Locate the cell with the specified text and output its (x, y) center coordinate. 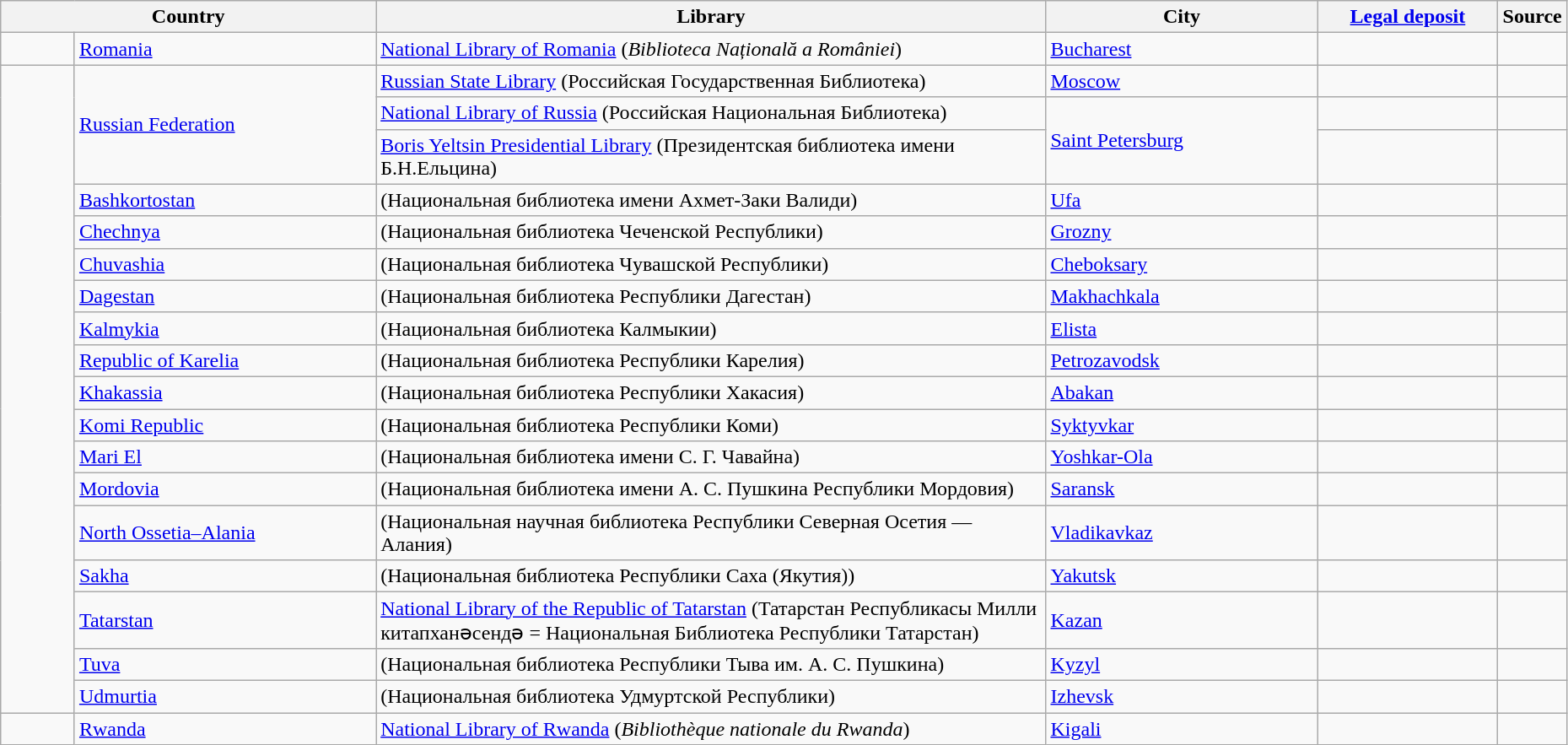
Kigali (1182, 728)
(Национальная библиотека имени А. С. Пушкина Республики Мордовия) (711, 489)
Kyzyl (1182, 664)
(Национальная библиотека имени Ахмет-Заки Валиди) (711, 200)
Yoshkar-Ola (1182, 457)
Russian Federation (224, 125)
Republic of Karelia (224, 360)
Bucharest (1182, 49)
Grozny (1182, 232)
Russian State Library (Российская Государственная Библиотека) (711, 81)
Yakutsk (1182, 576)
Khakassia (224, 392)
Mari El (224, 457)
(Национальная библиотека Республики Саха (Якутия)) (711, 576)
(Национальная библиотека Республики Карелия) (711, 360)
National Library of Romania (Biblioteca Națională a României) (711, 49)
(Национальная библиотека Чеченской Республики) (711, 232)
(Национальная библиотека имени С. Г. Чавайна) (711, 457)
Izhevsk (1182, 696)
Tuva (224, 664)
Makhachkala (1182, 296)
Moscow (1182, 81)
Library (711, 17)
City (1182, 17)
North Ossetia–Alania (224, 533)
Abakan (1182, 392)
(Национальная библиотека Чувашской Республики) (711, 264)
Udmurtia (224, 696)
Rwanda (224, 728)
Dagestan (224, 296)
Legal deposit (1408, 17)
Bashkortostan (224, 200)
Kazan (1182, 621)
Source (1532, 17)
Vladikavkaz (1182, 533)
Petrozavodsk (1182, 360)
Romania (224, 49)
(Национальная научная библиотека Республики Северная Осетия — Алания) (711, 533)
Tatarstan (224, 621)
(Национальная библиотека Республики Дагестан) (711, 296)
(Национальная библиотека Республики Хакасия) (711, 392)
Sakha (224, 576)
Saransk (1182, 489)
National Library of Rwanda (Bibliothèque nationale du Rwanda) (711, 728)
(Национальная библиотека Республики Тыва им. А. С. Пушкина) (711, 664)
Kalmykia (224, 328)
Chuvashia (224, 264)
(Национальная библиотека Калмыкии) (711, 328)
National Library of the Republic of Tatarstan (Татарстан Республикасы Милли китапханәсендә = Национальная Библиотека Республики Татарстан) (711, 621)
Syktyvkar (1182, 424)
Komi Republic (224, 424)
Elista (1182, 328)
Saint Petersburg (1182, 140)
Cheboksary (1182, 264)
(Национальная библиотека Удмуртской Республики) (711, 696)
Mordovia (224, 489)
Boris Yeltsin Presidential Library (Президентская библиотека имени Б.Н.Ельцина) (711, 157)
Ufa (1182, 200)
Chechnya (224, 232)
National Library of Russia (Российская Национальная Библиотека) (711, 113)
(Национальная библиотека Республики Коми) (711, 424)
Country (189, 17)
